Provide the (X, Y) coordinate of the cell's center where the given text is located.  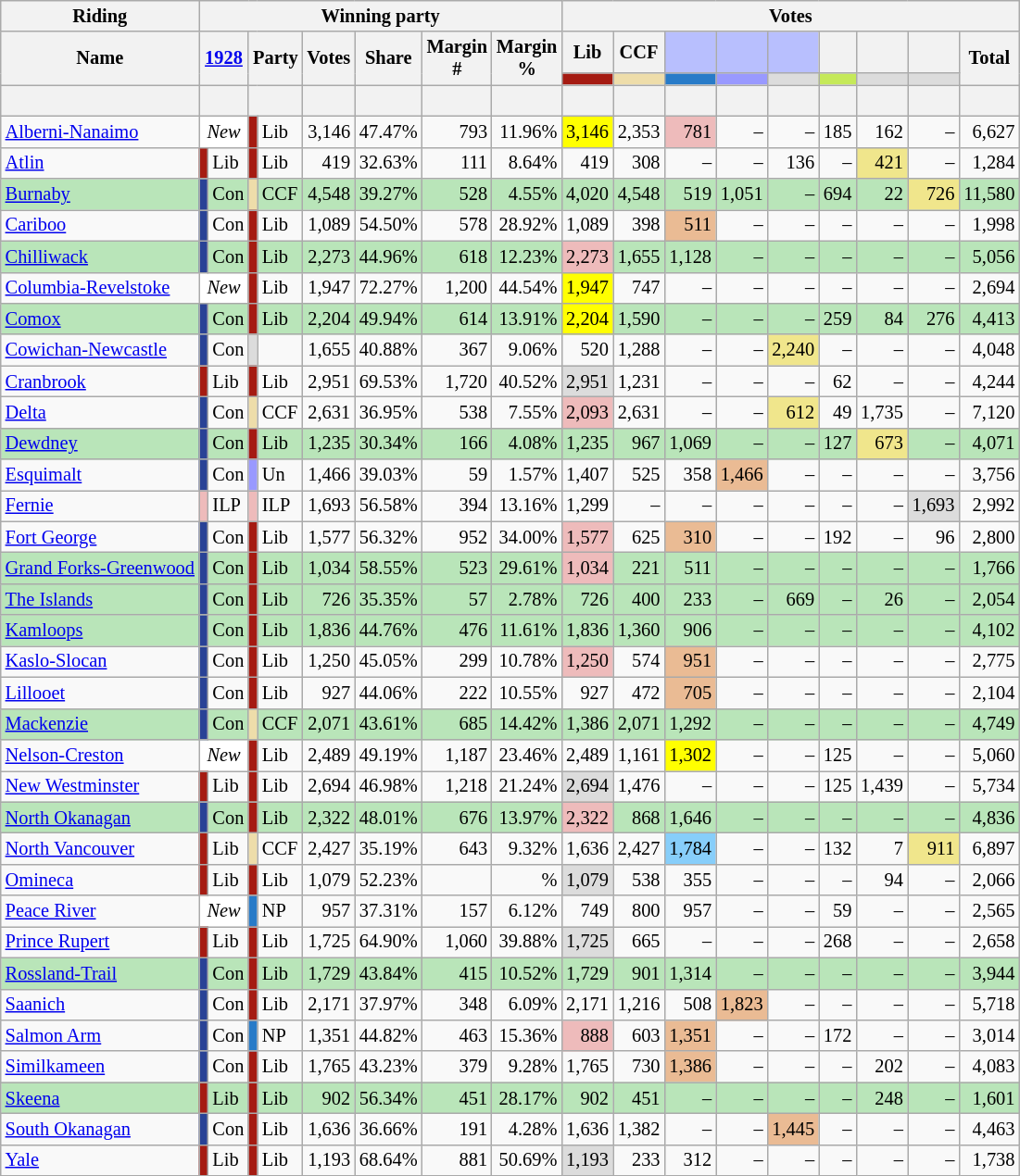
248 (882, 1098)
Name (100, 58)
North Vancouver (100, 848)
94 (882, 880)
888 (587, 1035)
7.55% (526, 412)
1,998 (989, 225)
614 (458, 319)
868 (639, 818)
22 (882, 194)
49.94% (389, 319)
Mackenzie (100, 724)
525 (639, 475)
781 (690, 131)
5,056 (989, 256)
1,051 (742, 194)
730 (639, 1067)
749 (587, 911)
72.27% (389, 288)
2,992 (989, 506)
1,407 (587, 475)
The Islands (100, 599)
519 (690, 194)
Cowichan-Newcastle (100, 350)
Alberni-Nanaimo (100, 131)
1,720 (458, 382)
643 (458, 848)
398 (639, 225)
29.61% (526, 568)
191 (458, 1129)
9.06% (526, 350)
Cranbrook (100, 382)
221 (639, 568)
1,314 (690, 973)
222 (458, 693)
49 (837, 412)
30.34% (389, 444)
Atlin (100, 163)
1,646 (690, 818)
Total (989, 58)
1,439 (882, 786)
11.96% (526, 131)
49.19% (389, 755)
6,897 (989, 848)
56.58% (389, 506)
10.55% (526, 693)
64.90% (389, 942)
9.28% (526, 1067)
400 (639, 599)
Yale (100, 1160)
Margin% (526, 58)
2,054 (989, 599)
1,445 (793, 1129)
Fernie (100, 506)
40.88% (389, 350)
1,292 (690, 724)
37.97% (389, 1005)
618 (458, 256)
5,734 (989, 786)
312 (690, 1160)
4,463 (989, 1129)
166 (458, 444)
1,302 (690, 755)
56.34% (389, 1098)
57 (458, 599)
162 (882, 131)
Saanich (100, 1005)
10.78% (526, 661)
694 (837, 194)
421 (882, 163)
Delta (100, 412)
676 (458, 818)
Peace River (100, 911)
952 (458, 537)
4,244 (989, 382)
508 (690, 1005)
612 (793, 412)
Kamloops (100, 631)
967 (639, 444)
4.28% (526, 1129)
1,476 (639, 786)
62 (837, 382)
574 (639, 661)
Winning party (380, 16)
1,766 (989, 568)
4,020 (587, 194)
Margin# (458, 58)
1,284 (989, 163)
39.27% (389, 194)
68.64% (389, 1160)
881 (458, 1160)
136 (793, 163)
Share (389, 58)
40.52% (526, 382)
2,066 (989, 880)
Dewdney (100, 444)
665 (639, 942)
4,071 (989, 444)
7,120 (989, 412)
1.57% (526, 475)
673 (882, 444)
1,187 (458, 755)
28.17% (526, 1098)
901 (639, 973)
1,735 (882, 412)
132 (837, 848)
39.03% (389, 475)
358 (690, 475)
45.05% (389, 661)
15.36% (526, 1035)
21.24% (526, 786)
36.95% (389, 412)
23.46% (526, 755)
463 (458, 1035)
951 (690, 661)
4.08% (526, 444)
6,627 (989, 131)
348 (458, 1005)
44.76% (389, 631)
308 (639, 163)
28.92% (526, 225)
44.82% (389, 1035)
1,069 (690, 444)
2,565 (989, 911)
625 (639, 537)
Cariboo (100, 225)
69.53% (389, 382)
3,014 (989, 1035)
2,353 (639, 131)
268 (837, 942)
43.61% (389, 724)
192 (837, 537)
Grand Forks-Greenwood (100, 568)
2,775 (989, 661)
415 (458, 973)
1,161 (639, 755)
603 (639, 1035)
1,288 (639, 350)
1,060 (458, 942)
New Westminster (100, 786)
56.32% (389, 537)
44.06% (389, 693)
Rossland-Trail (100, 973)
1,218 (458, 786)
Salmon Arm (100, 1035)
Prince Rupert (100, 942)
50.69% (526, 1160)
310 (690, 537)
Lillooet (100, 693)
127 (837, 444)
906 (690, 631)
7 (882, 848)
5,718 (989, 1005)
111 (458, 163)
4,836 (989, 818)
172 (837, 1035)
1928 (224, 58)
1,216 (639, 1005)
6.09% (526, 1005)
43.23% (389, 1067)
54.50% (389, 225)
Similkameen (100, 1067)
96 (934, 537)
578 (458, 225)
Esquimalt (100, 475)
Kaslo-Slocan (100, 661)
5,060 (989, 755)
2,104 (989, 693)
1,601 (989, 1098)
26 (882, 599)
520 (587, 350)
6.12% (526, 911)
1,231 (639, 382)
10.52% (526, 973)
685 (458, 724)
4,048 (989, 350)
39.88% (526, 942)
35.35% (389, 599)
32.63% (389, 163)
4,413 (989, 319)
202 (882, 1067)
1,823 (742, 1005)
12.23% (526, 256)
276 (934, 319)
379 (458, 1067)
1,784 (690, 848)
47.47% (389, 131)
367 (458, 350)
1,590 (639, 319)
2.78% (526, 599)
9.32% (526, 848)
Riding (100, 16)
Omineca (100, 880)
2,658 (989, 942)
793 (458, 131)
34.00% (526, 537)
1,299 (587, 506)
Fort George (100, 537)
Burnaby (100, 194)
Nelson-Creston (100, 755)
2,240 (793, 350)
Chilliwack (100, 256)
1,200 (458, 288)
14.42% (526, 724)
13.91% (526, 319)
43.84% (389, 973)
1,128 (690, 256)
Party (275, 58)
4.55% (526, 194)
37.31% (389, 911)
1,382 (639, 1129)
1,360 (639, 631)
46.98% (389, 786)
157 (458, 911)
3,756 (989, 475)
% (526, 880)
35.19% (389, 848)
299 (458, 661)
2,093 (587, 412)
2,800 (989, 537)
911 (934, 848)
1,738 (989, 1160)
52.23% (389, 880)
3,944 (989, 973)
44.54% (526, 288)
523 (458, 568)
669 (793, 599)
North Okanagan (100, 818)
36.66% (389, 1129)
58.55% (389, 568)
747 (639, 288)
8.64% (526, 163)
476 (458, 631)
11.61% (526, 631)
44.96% (389, 256)
394 (458, 506)
Comox (100, 319)
705 (690, 693)
355 (690, 880)
4,749 (989, 724)
11,580 (989, 194)
472 (639, 693)
13.16% (526, 506)
84 (882, 319)
259 (837, 319)
185 (837, 131)
4,102 (989, 631)
Columbia-Revelstoke (100, 288)
Skeena (100, 1098)
800 (639, 911)
528 (458, 194)
South Okanagan (100, 1129)
4,083 (989, 1067)
48.01% (389, 818)
13.97% (526, 818)
Un (280, 475)
